Determine the [x, y] coordinate at the center of the cell enclosing the given text.  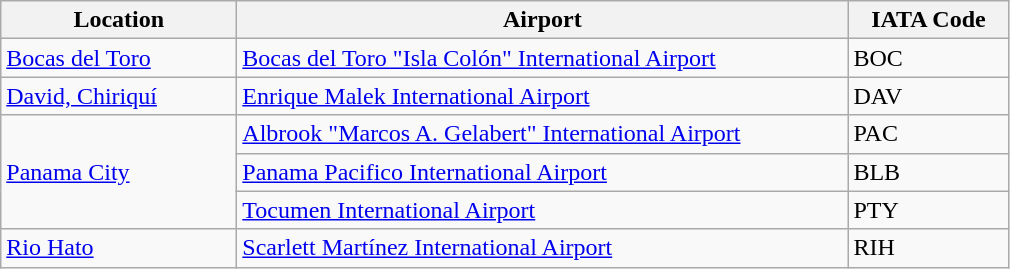
Airport [542, 20]
Tocumen International Airport [542, 210]
BOC [928, 58]
DAV [928, 96]
Enrique Malek International Airport [542, 96]
IATA Code [928, 20]
BLB [928, 172]
Bocas del Toro [119, 58]
Scarlett Martínez International Airport [542, 248]
Rio Hato [119, 248]
PTY [928, 210]
Albrook "Marcos A. Gelabert" International Airport [542, 134]
PAC [928, 134]
Bocas del Toro "Isla Colón" International Airport [542, 58]
Panama City [119, 172]
David, Chiriquí [119, 96]
RIH [928, 248]
Panama Pacifico International Airport [542, 172]
Location [119, 20]
